Determine the [X, Y] coordinate at the center of the cell enclosing the given text.  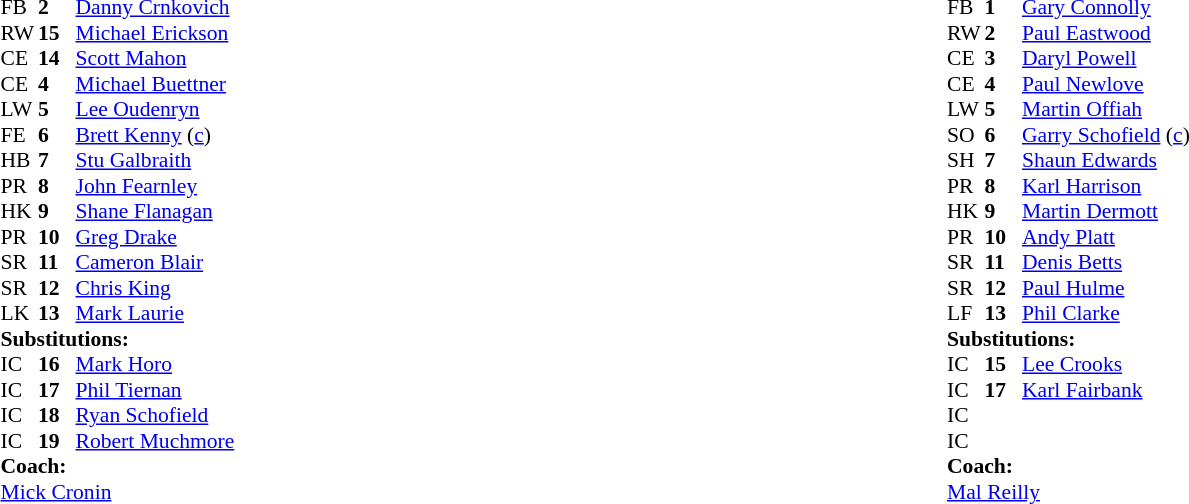
John Fearnley [156, 186]
Mark Horo [156, 365]
Robert Muchmore [156, 441]
Shane Flanagan [156, 211]
HB [19, 161]
Coach: [117, 467]
FE [19, 135]
14 [57, 59]
LK [19, 313]
16 [57, 365]
Mark Laurie [156, 313]
18 [57, 415]
Michael Buettner [156, 84]
SO [966, 135]
Lee Oudenryn [156, 109]
Scott Mahon [156, 59]
Greg Drake [156, 237]
2 [1003, 33]
LF [966, 313]
Brett Kenny (c) [156, 135]
Phil Tiernan [156, 390]
Ryan Schofield [156, 415]
SH [966, 161]
Stu Galbraith [156, 161]
3 [1003, 59]
Michael Erickson [156, 33]
Substitutions: [117, 339]
19 [57, 441]
Cameron Blair [156, 263]
Chris King [156, 288]
